Locate the cell with the specified text and output its (x, y) center coordinate. 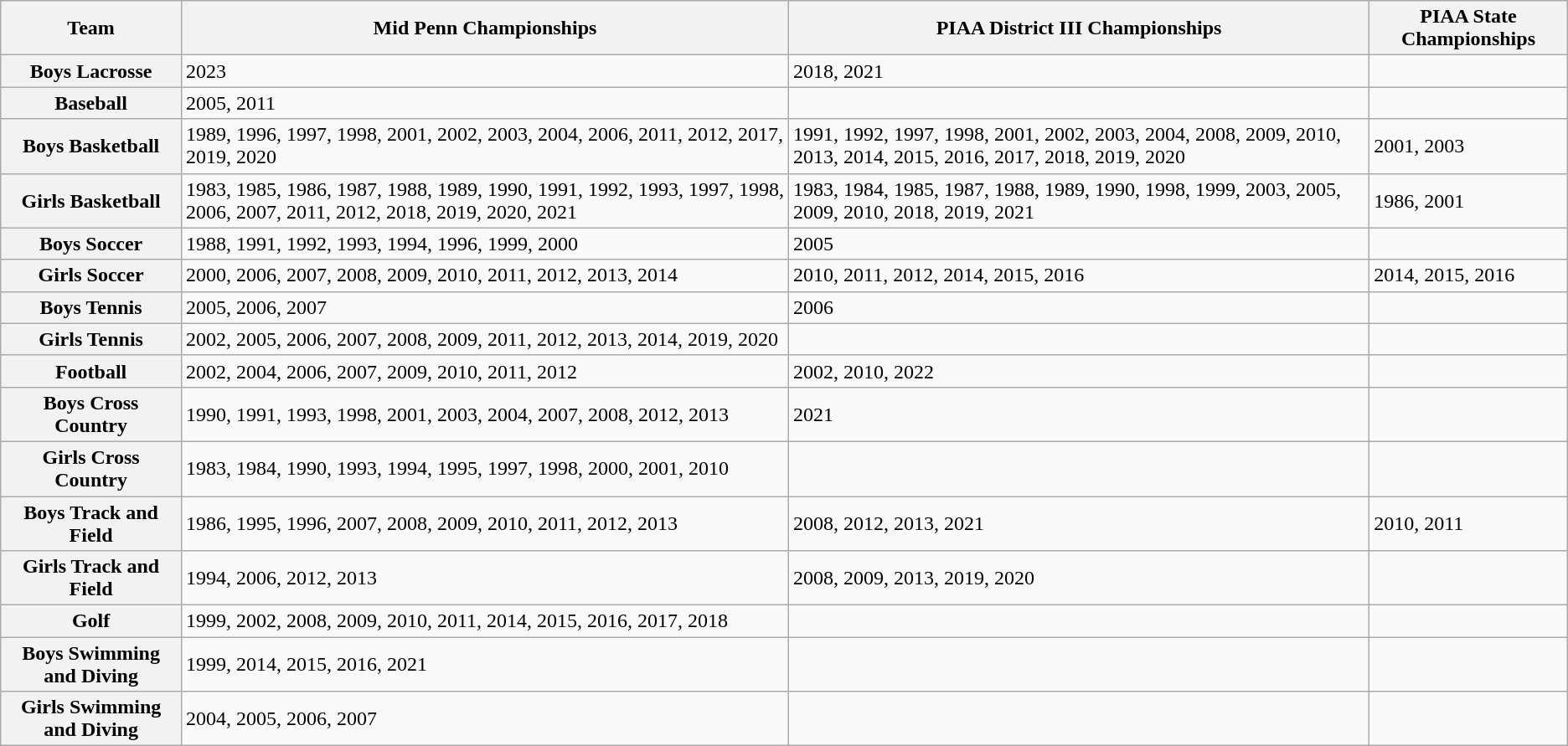
Girls Swimming and Diving (91, 718)
1994, 2006, 2012, 2013 (484, 578)
Team (91, 28)
2010, 2011, 2012, 2014, 2015, 2016 (1079, 275)
1986, 2001 (1469, 201)
1999, 2014, 2015, 2016, 2021 (484, 665)
Mid Penn Championships (484, 28)
Boys Cross Country (91, 414)
1989, 1996, 1997, 1998, 2001, 2002, 2003, 2004, 2006, 2011, 2012, 2017, 2019, 2020 (484, 146)
2008, 2009, 2013, 2019, 2020 (1079, 578)
1991, 1992, 1997, 1998, 2001, 2002, 2003, 2004, 2008, 2009, 2010, 2013, 2014, 2015, 2016, 2017, 2018, 2019, 2020 (1079, 146)
2010, 2011 (1469, 522)
1983, 1985, 1986, 1987, 1988, 1989, 1990, 1991, 1992, 1993, 1997, 1998, 2006, 2007, 2011, 2012, 2018, 2019, 2020, 2021 (484, 201)
PIAA District III Championships (1079, 28)
Girls Cross Country (91, 469)
Boys Swimming and Diving (91, 665)
2018, 2021 (1079, 71)
Baseball (91, 103)
2008, 2012, 2013, 2021 (1079, 522)
1983, 1984, 1990, 1993, 1994, 1995, 1997, 1998, 2000, 2001, 2010 (484, 469)
Boys Lacrosse (91, 71)
2002, 2005, 2006, 2007, 2008, 2009, 2011, 2012, 2013, 2014, 2019, 2020 (484, 339)
2002, 2010, 2022 (1079, 371)
2021 (1079, 414)
1990, 1991, 1993, 1998, 2001, 2003, 2004, 2007, 2008, 2012, 2013 (484, 414)
2005, 2006, 2007 (484, 307)
Football (91, 371)
1988, 1991, 1992, 1993, 1994, 1996, 1999, 2000 (484, 244)
2014, 2015, 2016 (1469, 275)
Girls Basketball (91, 201)
Boys Tennis (91, 307)
Boys Track and Field (91, 522)
Golf (91, 621)
2002, 2004, 2006, 2007, 2009, 2010, 2011, 2012 (484, 371)
Boys Soccer (91, 244)
2005 (1079, 244)
Girls Tennis (91, 339)
2006 (1079, 307)
1999, 2002, 2008, 2009, 2010, 2011, 2014, 2015, 2016, 2017, 2018 (484, 621)
2000, 2006, 2007, 2008, 2009, 2010, 2011, 2012, 2013, 2014 (484, 275)
1983, 1984, 1985, 1987, 1988, 1989, 1990, 1998, 1999, 2003, 2005, 2009, 2010, 2018, 2019, 2021 (1079, 201)
Girls Soccer (91, 275)
Girls Track and Field (91, 578)
Boys Basketball (91, 146)
2005, 2011 (484, 103)
PIAA State Championships (1469, 28)
1986, 1995, 1996, 2007, 2008, 2009, 2010, 2011, 2012, 2013 (484, 522)
2001, 2003 (1469, 146)
2004, 2005, 2006, 2007 (484, 718)
2023 (484, 71)
